Pinpoint the cell where the given text exists, returning its (x, y) midpoint coordinate. 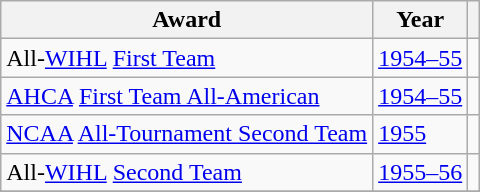
AHCA First Team All-American (187, 96)
Year (420, 20)
Award (187, 20)
1955–56 (420, 172)
1955 (420, 134)
All-WIHL First Team (187, 58)
NCAA All-Tournament Second Team (187, 134)
All-WIHL Second Team (187, 172)
